Determine the [x, y] coordinate at the center of the cell enclosing the given text.  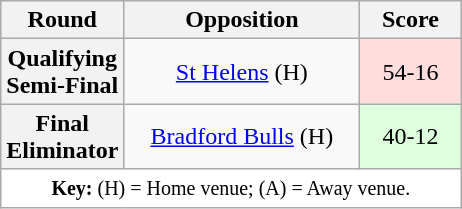
Round [62, 20]
Key: (H) = Home venue; (A) = Away venue. [231, 188]
40-12 [410, 136]
Score [410, 20]
Opposition [242, 20]
54-16 [410, 72]
Final Eliminator [62, 136]
Bradford Bulls (H) [242, 136]
St Helens (H) [242, 72]
Qualifying Semi-Final [62, 72]
